Scan for the cell matching the given text and deliver its [x, y] coordinate at center. 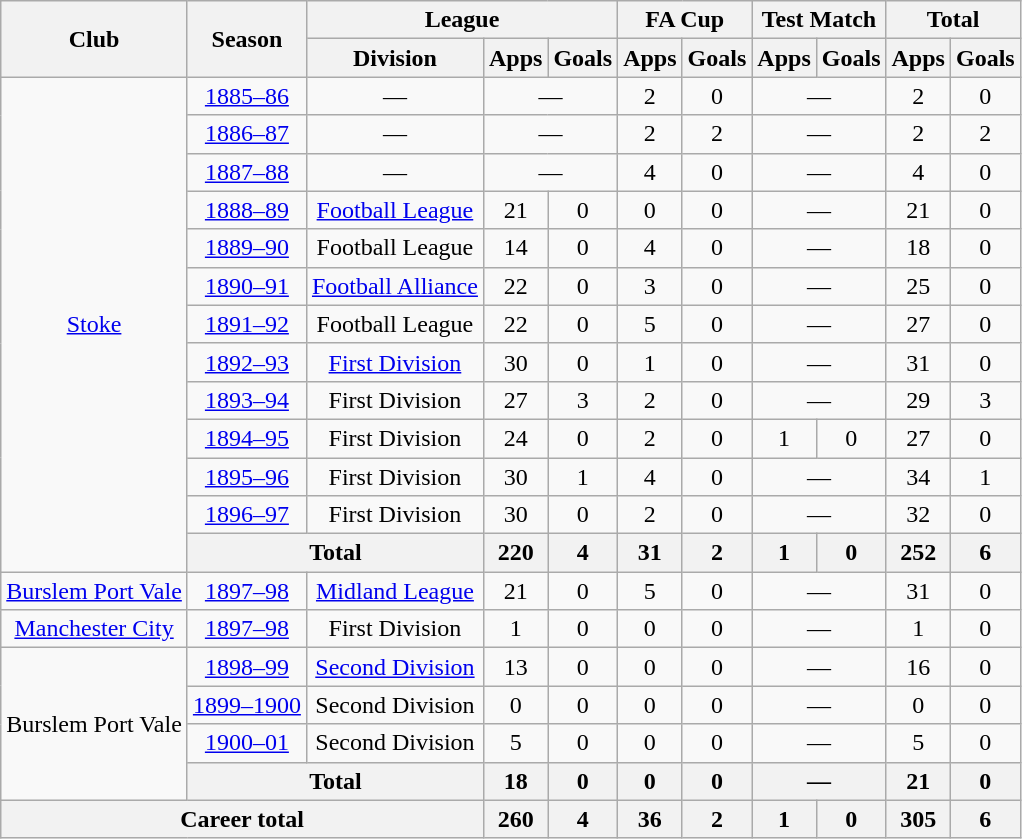
32 [918, 515]
Career total [242, 819]
1900–01 [246, 743]
Manchester City [94, 629]
1890–91 [246, 286]
Stoke [94, 324]
1888–89 [246, 210]
24 [515, 438]
1896–97 [246, 515]
34 [918, 477]
Test Match [819, 20]
1892–93 [246, 362]
1886–87 [246, 134]
1889–90 [246, 248]
League [462, 20]
1893–94 [246, 400]
Season [246, 39]
305 [918, 819]
220 [515, 553]
1885–86 [246, 96]
252 [918, 553]
13 [515, 667]
14 [515, 248]
25 [918, 286]
Midland League [394, 591]
1891–92 [246, 324]
260 [515, 819]
1895–96 [246, 477]
1894–95 [246, 438]
Football Alliance [394, 286]
FA Cup [685, 20]
1899–1900 [246, 705]
Division [394, 58]
Club [94, 39]
1898–99 [246, 667]
36 [650, 819]
29 [918, 400]
16 [918, 667]
1887–88 [246, 172]
